For the text-containing cell, return its midpoint in (x, y) coordinate format. 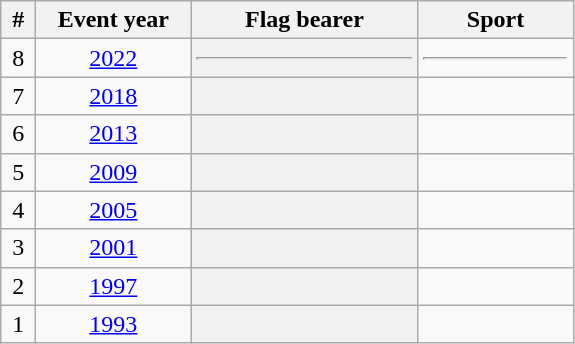
Event year (114, 20)
# (18, 20)
2009 (114, 172)
Sport (496, 20)
1993 (114, 324)
2005 (114, 210)
1997 (114, 286)
1 (18, 324)
8 (18, 58)
2022 (114, 58)
7 (18, 96)
2001 (114, 248)
Flag bearer (304, 20)
6 (18, 134)
2018 (114, 96)
2 (18, 286)
3 (18, 248)
4 (18, 210)
5 (18, 172)
2013 (114, 134)
